Scan for the cell matching the given text and deliver its (x, y) coordinate at center. 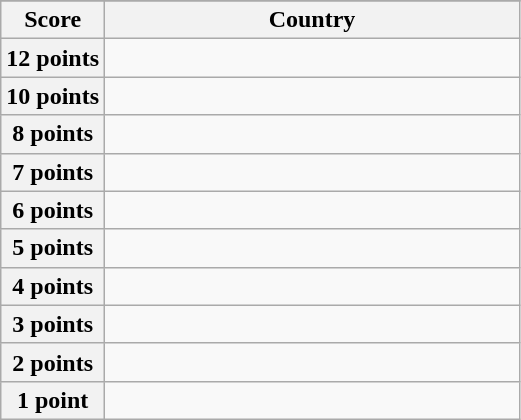
5 points (53, 248)
6 points (53, 210)
4 points (53, 286)
2 points (53, 362)
3 points (53, 324)
12 points (53, 58)
1 point (53, 400)
8 points (53, 134)
7 points (53, 172)
Score (53, 20)
10 points (53, 96)
Country (312, 20)
